For the text-containing cell, return its midpoint in [X, Y] coordinate format. 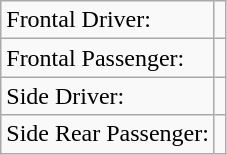
Side Rear Passenger: [108, 134]
Side Driver: [108, 96]
Frontal Passenger: [108, 58]
Frontal Driver: [108, 20]
